Return the [X, Y] coordinate for the center point of the cell that contains the specified text.  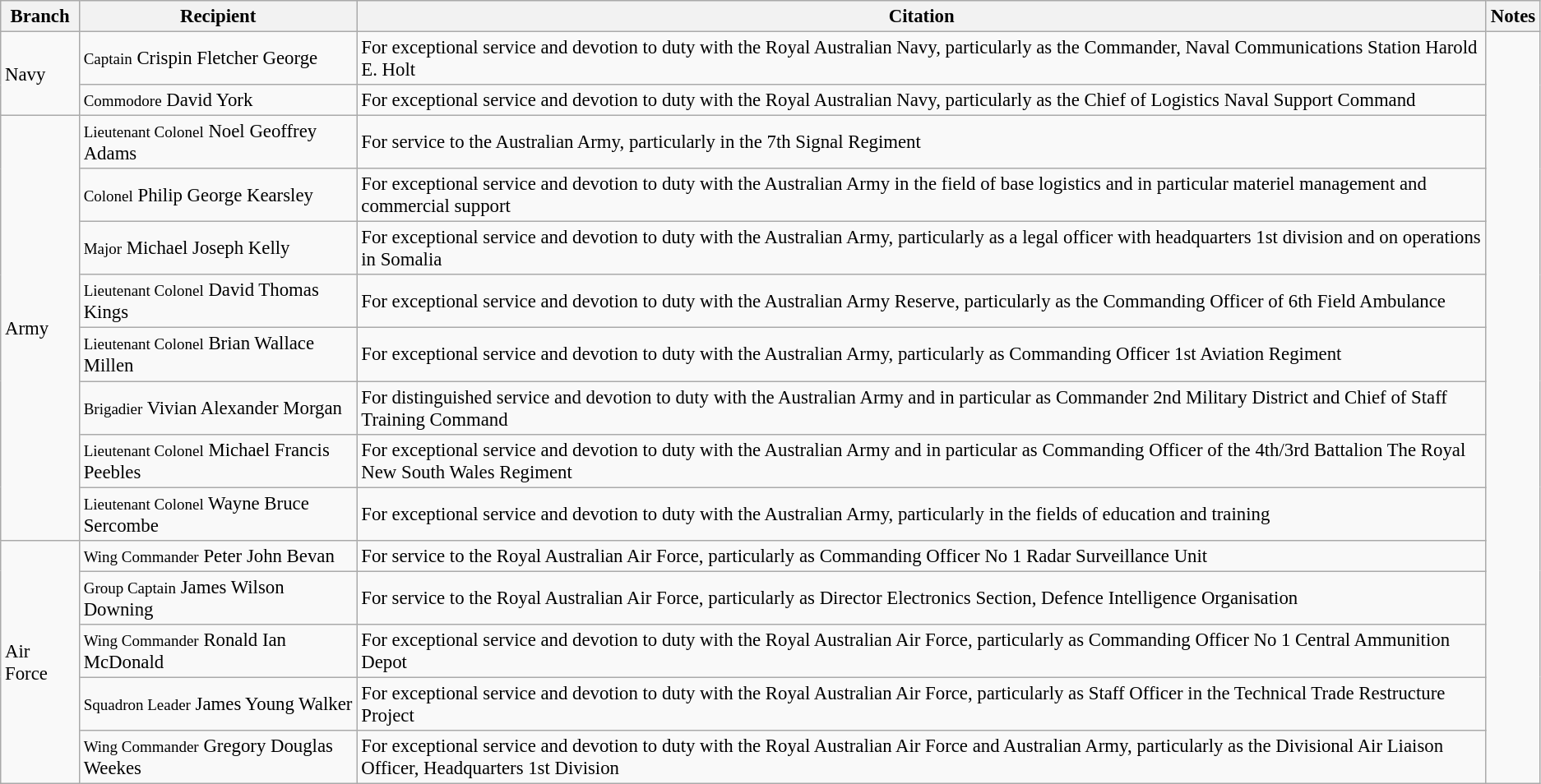
Squadron Leader James Young Walker [218, 703]
For service to the Royal Australian Air Force, particularly as Director Electronics Section, Defence Intelligence Organisation [921, 598]
Commodore David York [218, 100]
For exceptional service and devotion to duty with the Royal Australian Navy, particularly as the Chief of Logistics Naval Support Command [921, 100]
Lieutenant Colonel Wayne Bruce Sercombe [218, 514]
Lieutenant Colonel Noel Geoffrey Adams [218, 143]
Wing Commander Gregory Douglas Weekes [218, 758]
For service to the Royal Australian Air Force, particularly as Commanding Officer No 1 Radar Surveillance Unit [921, 556]
Wing Commander Peter John Bevan [218, 556]
Branch [40, 16]
For service to the Australian Army, particularly in the 7th Signal Regiment [921, 143]
Group Captain James Wilson Downing [218, 598]
For exceptional service and devotion to duty with the Australian Army, particularly as Commanding Officer 1st Aviation Regiment [921, 355]
Captain Crispin Fletcher George [218, 59]
Brigadier Vivian Alexander Morgan [218, 408]
For exceptional service and devotion to duty with the Australian Army Reserve, particularly as the Commanding Officer of 6th Field Ambulance [921, 301]
For exceptional service and devotion to duty with the Royal Australian Air Force, particularly as Commanding Officer No 1 Central Ammunition Depot [921, 651]
Lieutenant Colonel Brian Wallace Millen [218, 355]
Navy [40, 74]
Lieutenant Colonel Michael Francis Peebles [218, 460]
Major Michael Joseph Kelly [218, 248]
Wing Commander Ronald Ian McDonald [218, 651]
Citation [921, 16]
Notes [1513, 16]
Air Force [40, 662]
Army [40, 329]
Recipient [218, 16]
For exceptional service and devotion to duty with the Australian Army, particularly in the fields of education and training [921, 514]
Lieutenant Colonel David Thomas Kings [218, 301]
Colonel Philip George Kearsley [218, 196]
